From the cell containing the given text, extract its center point as (X, Y) coordinate. 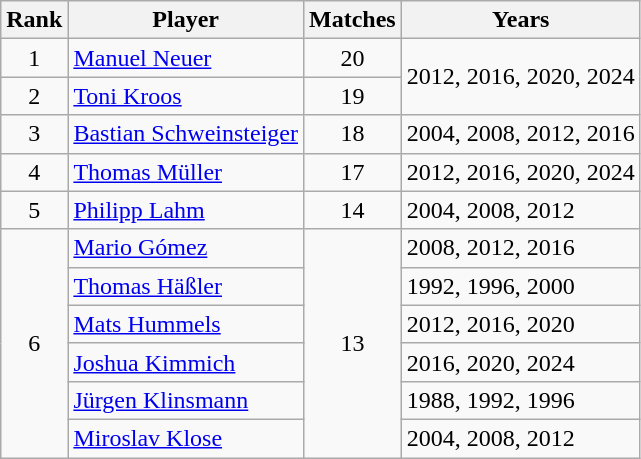
2 (34, 96)
5 (34, 210)
Manuel Neuer (186, 58)
Miroslav Klose (186, 438)
Years (520, 20)
Thomas Häßler (186, 286)
Mario Gómez (186, 248)
Toni Kroos (186, 96)
2012, 2016, 2020 (520, 324)
Rank (34, 20)
4 (34, 172)
18 (353, 134)
Philipp Lahm (186, 210)
20 (353, 58)
Joshua Kimmich (186, 362)
1988, 1992, 1996 (520, 400)
2008, 2012, 2016 (520, 248)
Matches (353, 20)
13 (353, 343)
Bastian Schweinsteiger (186, 134)
Jürgen Klinsmann (186, 400)
1992, 1996, 2000 (520, 286)
1 (34, 58)
Player (186, 20)
19 (353, 96)
17 (353, 172)
3 (34, 134)
2004, 2008, 2012, 2016 (520, 134)
Mats Hummels (186, 324)
6 (34, 343)
2016, 2020, 2024 (520, 362)
Thomas Müller (186, 172)
14 (353, 210)
